From the cell containing the given text, extract its center point as [X, Y] coordinate. 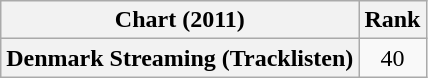
Denmark Streaming (Tracklisten) [180, 58]
40 [392, 58]
Rank [392, 20]
Chart (2011) [180, 20]
